Output the (x, y) coordinate of the center of the cell containing the given text.  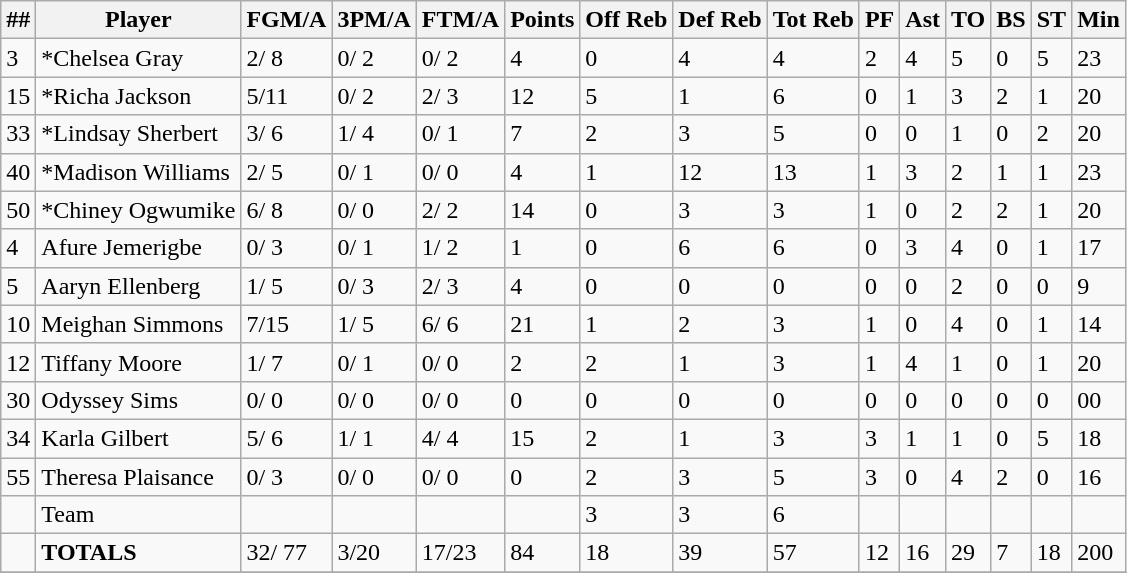
*Chelsea Gray (138, 58)
2/ 8 (286, 58)
50 (18, 210)
10 (18, 324)
Aaryn Ellenberg (138, 286)
FTM/A (460, 20)
Off Reb (626, 20)
Points (542, 20)
4/ 4 (460, 438)
PF (879, 20)
21 (542, 324)
33 (18, 134)
*Lindsay Sherbert (138, 134)
00 (1099, 400)
2/ 2 (460, 210)
Def Reb (720, 20)
Min (1099, 20)
57 (813, 553)
*Chiney Ogwumike (138, 210)
Tiffany Moore (138, 362)
FGM/A (286, 20)
17 (1099, 248)
84 (542, 553)
Player (138, 20)
17/23 (460, 553)
Meighan Simmons (138, 324)
6/ 6 (460, 324)
1/ 1 (374, 438)
55 (18, 477)
Theresa Plaisance (138, 477)
BS (1011, 20)
TOTALS (138, 553)
TO (968, 20)
2/ 5 (286, 172)
40 (18, 172)
1/ 4 (374, 134)
ST (1051, 20)
3/ 6 (286, 134)
30 (18, 400)
3/20 (374, 553)
39 (720, 553)
*Madison Williams (138, 172)
Team (138, 515)
1/ 2 (460, 248)
Afure Jemerigbe (138, 248)
7/15 (286, 324)
*Richa Jackson (138, 96)
## (18, 20)
1/ 7 (286, 362)
3PM/A (374, 20)
6/ 8 (286, 210)
9 (1099, 286)
5/11 (286, 96)
Karla Gilbert (138, 438)
29 (968, 553)
Tot Reb (813, 20)
32/ 77 (286, 553)
5/ 6 (286, 438)
200 (1099, 553)
13 (813, 172)
Ast (923, 20)
34 (18, 438)
Odyssey Sims (138, 400)
